For the text-containing cell, return its midpoint in [X, Y] coordinate format. 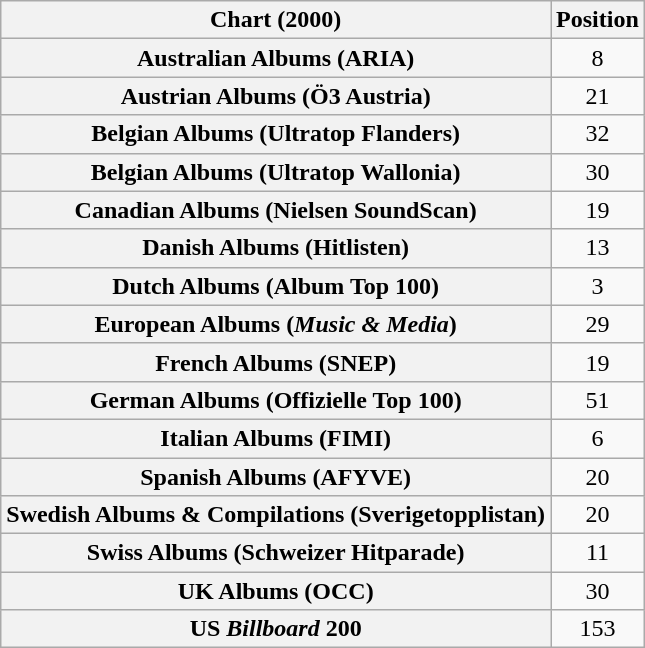
Position [598, 20]
Spanish Albums (AFYVE) [276, 477]
29 [598, 324]
13 [598, 248]
Belgian Albums (Ultratop Wallonia) [276, 172]
21 [598, 96]
Chart (2000) [276, 20]
6 [598, 438]
Canadian Albums (Nielsen SoundScan) [276, 210]
Italian Albums (FIMI) [276, 438]
51 [598, 400]
Belgian Albums (Ultratop Flanders) [276, 134]
Danish Albums (Hitlisten) [276, 248]
European Albums (Music & Media) [276, 324]
US Billboard 200 [276, 629]
153 [598, 629]
3 [598, 286]
Swedish Albums & Compilations (Sverigetopplistan) [276, 515]
UK Albums (OCC) [276, 591]
Swiss Albums (Schweizer Hitparade) [276, 553]
8 [598, 58]
Dutch Albums (Album Top 100) [276, 286]
Austrian Albums (Ö3 Austria) [276, 96]
11 [598, 553]
32 [598, 134]
German Albums (Offizielle Top 100) [276, 400]
French Albums (SNEP) [276, 362]
Australian Albums (ARIA) [276, 58]
